Capture the cell that displays the provided text and extract its (x, y) central coordinate. 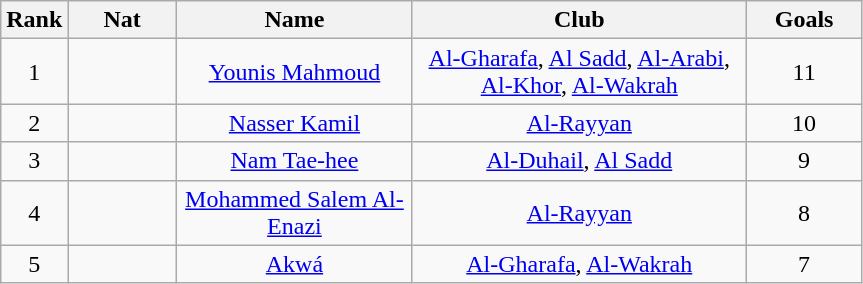
2 (34, 123)
Akwá (294, 264)
Mohammed Salem Al-Enazi (294, 212)
1 (34, 72)
8 (804, 212)
3 (34, 161)
Nat (122, 20)
Goals (804, 20)
7 (804, 264)
9 (804, 161)
5 (34, 264)
11 (804, 72)
Name (294, 20)
Al-Gharafa, Al-Wakrah (579, 264)
10 (804, 123)
Club (579, 20)
Nam Tae-hee (294, 161)
Al-Gharafa, Al Sadd, Al-Arabi, Al-Khor, Al-Wakrah (579, 72)
Younis Mahmoud (294, 72)
Al-Duhail, Al Sadd (579, 161)
Nasser Kamil (294, 123)
Rank (34, 20)
4 (34, 212)
